From the cell containing the given text, extract its center point as [X, Y] coordinate. 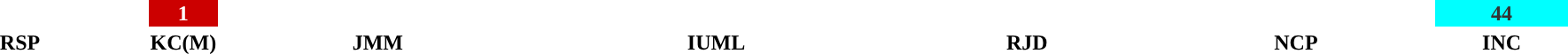
6 [1297, 13]
1 [183, 13]
44 [1502, 13]
4 [1028, 13]
